Provide the (x, y) coordinate of the cell's center where the given text is located.  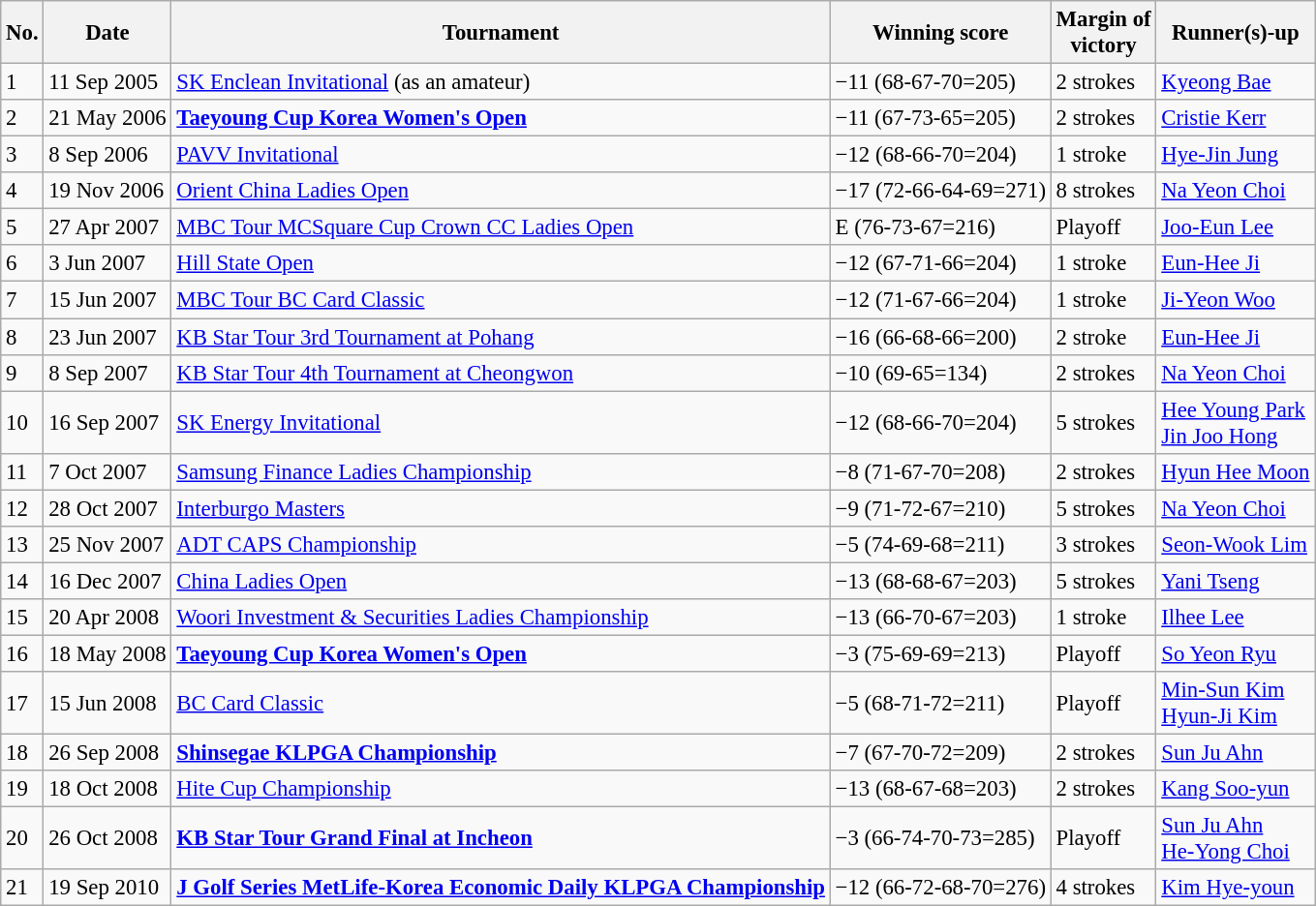
−13 (66-70-67=203) (940, 618)
7 (22, 300)
−8 (71-67-70=208) (940, 471)
4 (22, 191)
ADT CAPS Championship (501, 545)
Sun Ju Ahn He-Yong Choi (1236, 838)
17 (22, 703)
Hite Cup Championship (501, 789)
10 (22, 422)
7 Oct 2007 (107, 471)
4 strokes (1104, 888)
12 (22, 508)
So Yeon Ryu (1236, 653)
3 Jun 2007 (107, 264)
Samsung Finance Ladies Championship (501, 471)
28 Oct 2007 (107, 508)
−3 (66-74-70-73=285) (940, 838)
3 strokes (1104, 545)
KB Star Tour Grand Final at Incheon (501, 838)
Tournament (501, 33)
16 Dec 2007 (107, 581)
Yani Tseng (1236, 581)
Hye-Jin Jung (1236, 155)
8 (22, 337)
J Golf Series MetLife-Korea Economic Daily KLPGA Championship (501, 888)
Min-Sun Kim Hyun-Ji Kim (1236, 703)
16 (22, 653)
Interburgo Masters (501, 508)
Cristie Kerr (1236, 118)
−17 (72-66-64-69=271) (940, 191)
−9 (71-72-67=210) (940, 508)
27 Apr 2007 (107, 227)
Winning score (940, 33)
−11 (67-73-65=205) (940, 118)
−12 (67-71-66=204) (940, 264)
Ilhee Lee (1236, 618)
Hill State Open (501, 264)
Runner(s)-up (1236, 33)
−7 (67-70-72=209) (940, 753)
2 (22, 118)
2 stroke (1104, 337)
18 (22, 753)
BC Card Classic (501, 703)
Kim Hye-youn (1236, 888)
8 Sep 2007 (107, 373)
Seon-Wook Lim (1236, 545)
15 Jun 2007 (107, 300)
6 (22, 264)
21 May 2006 (107, 118)
20 Apr 2008 (107, 618)
Ji-Yeon Woo (1236, 300)
−5 (68-71-72=211) (940, 703)
No. (22, 33)
25 Nov 2007 (107, 545)
26 Oct 2008 (107, 838)
16 Sep 2007 (107, 422)
1 (22, 82)
Date (107, 33)
E (76-73-67=216) (940, 227)
5 (22, 227)
Woori Investment & Securities Ladies Championship (501, 618)
SK Energy Invitational (501, 422)
26 Sep 2008 (107, 753)
−13 (68-67-68=203) (940, 789)
Hee Young Park Jin Joo Hong (1236, 422)
3 (22, 155)
19 Sep 2010 (107, 888)
−10 (69-65=134) (940, 373)
China Ladies Open (501, 581)
−5 (74-69-68=211) (940, 545)
Orient China Ladies Open (501, 191)
PAVV Invitational (501, 155)
Kang Soo-yun (1236, 789)
Shinsegae KLPGA Championship (501, 753)
MBC Tour MCSquare Cup Crown CC Ladies Open (501, 227)
Margin ofvictory (1104, 33)
−16 (66-68-66=200) (940, 337)
11 (22, 471)
15 (22, 618)
20 (22, 838)
Kyeong Bae (1236, 82)
19 Nov 2006 (107, 191)
−12 (71-67-66=204) (940, 300)
21 (22, 888)
11 Sep 2005 (107, 82)
Joo-Eun Lee (1236, 227)
13 (22, 545)
Hyun Hee Moon (1236, 471)
14 (22, 581)
KB Star Tour 4th Tournament at Cheongwon (501, 373)
Sun Ju Ahn (1236, 753)
KB Star Tour 3rd Tournament at Pohang (501, 337)
19 (22, 789)
23 Jun 2007 (107, 337)
−12 (66-72-68-70=276) (940, 888)
15 Jun 2008 (107, 703)
8 Sep 2006 (107, 155)
9 (22, 373)
−13 (68-68-67=203) (940, 581)
MBC Tour BC Card Classic (501, 300)
−11 (68-67-70=205) (940, 82)
18 Oct 2008 (107, 789)
−3 (75-69-69=213) (940, 653)
8 strokes (1104, 191)
18 May 2008 (107, 653)
SK Enclean Invitational (as an amateur) (501, 82)
